Pinpoint the cell where the given text exists, returning its (x, y) midpoint coordinate. 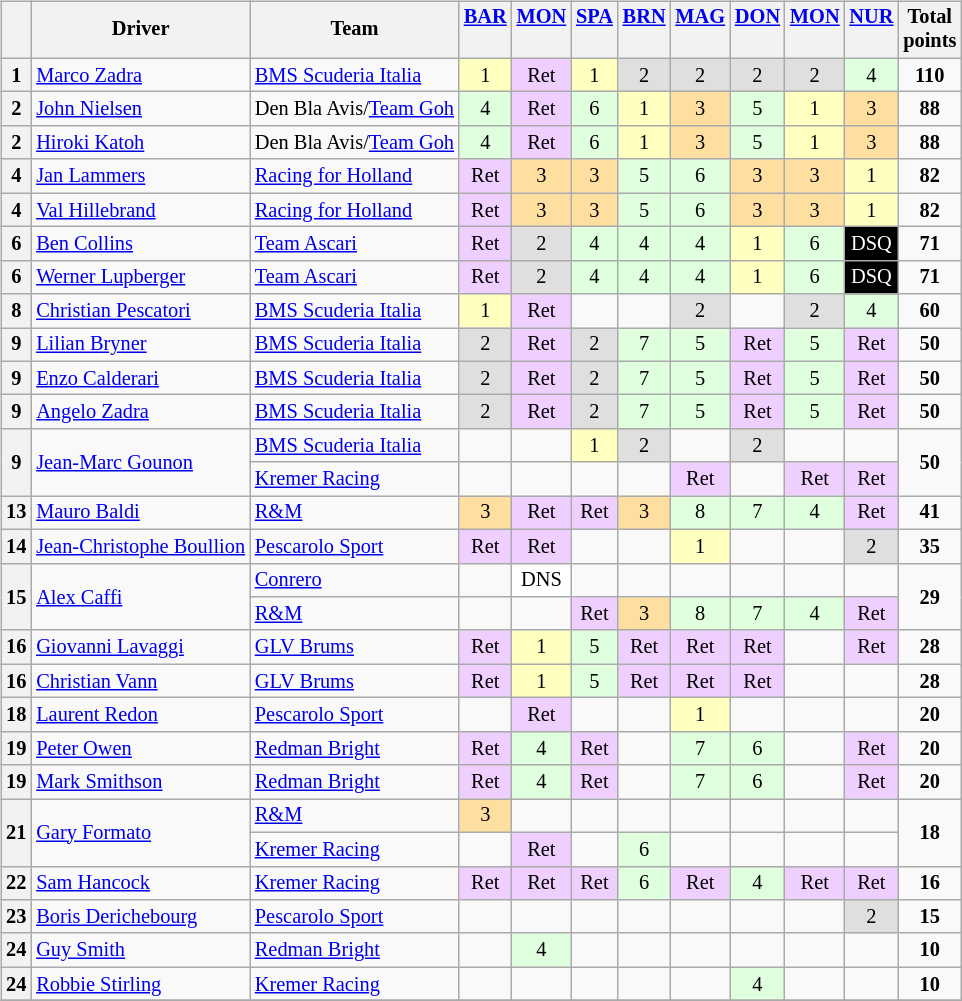
Hiroki Katoh (140, 143)
Werner Lupberger (140, 277)
60 (930, 311)
41 (930, 513)
Mark Smithson (140, 782)
Totalpoints (930, 30)
Marco Zadra (140, 75)
BAR (486, 30)
110 (930, 75)
Enzo Calderari (140, 378)
35 (930, 546)
Guy Smith (140, 950)
Driver (140, 30)
Conrero (354, 580)
John Nielsen (140, 109)
13 (16, 513)
Val Hillebrand (140, 210)
DNS (542, 580)
23 (16, 917)
Alex Caffi (140, 596)
NUR (871, 30)
Team (354, 30)
Gary Formato (140, 832)
Sam Hancock (140, 883)
21 (16, 832)
Peter Owen (140, 748)
Ben Collins (140, 244)
29 (930, 596)
22 (16, 883)
Laurent Redon (140, 715)
Jean-Marc Gounon (140, 462)
Lilian Bryner (140, 345)
14 (16, 546)
Christian Vann (140, 681)
Jean-Christophe Boullion (140, 546)
Robbie Stirling (140, 984)
Angelo Zadra (140, 412)
MAG (700, 30)
DON (758, 30)
Giovanni Lavaggi (140, 647)
BRN (644, 30)
Mauro Baldi (140, 513)
Boris Derichebourg (140, 917)
Jan Lammers (140, 176)
SPA (594, 30)
Christian Pescatori (140, 311)
